Output the [X, Y] coordinate of the center of the cell containing the given text.  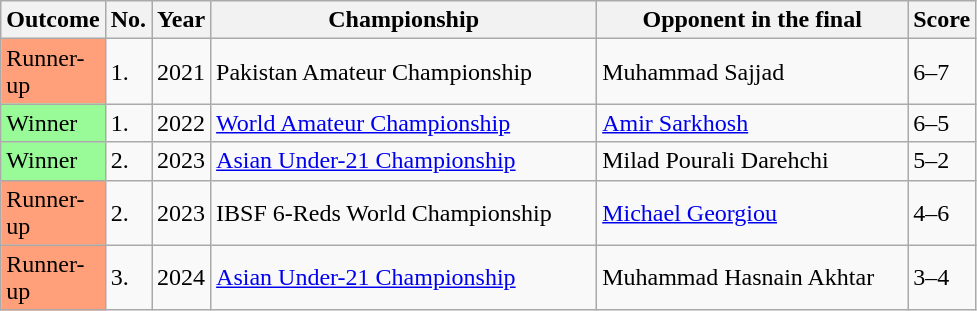
3. [128, 278]
Outcome [53, 20]
2024 [182, 278]
Pakistan Amateur Championship [404, 72]
Championship [404, 20]
World Amateur Championship [404, 123]
Opponent in the final [752, 20]
6–7 [942, 72]
4–6 [942, 212]
Muhammad Hasnain Akhtar [752, 278]
Michael Georgiou [752, 212]
No. [128, 20]
Amir Sarkhosh [752, 123]
6–5 [942, 123]
IBSF 6-Reds World Championship [404, 212]
2021 [182, 72]
5–2 [942, 161]
Muhammad Sajjad [752, 72]
2022 [182, 123]
3–4 [942, 278]
Score [942, 20]
Milad Pourali Darehchi [752, 161]
Year [182, 20]
